Return [x, y] of the center of cell containing provided text 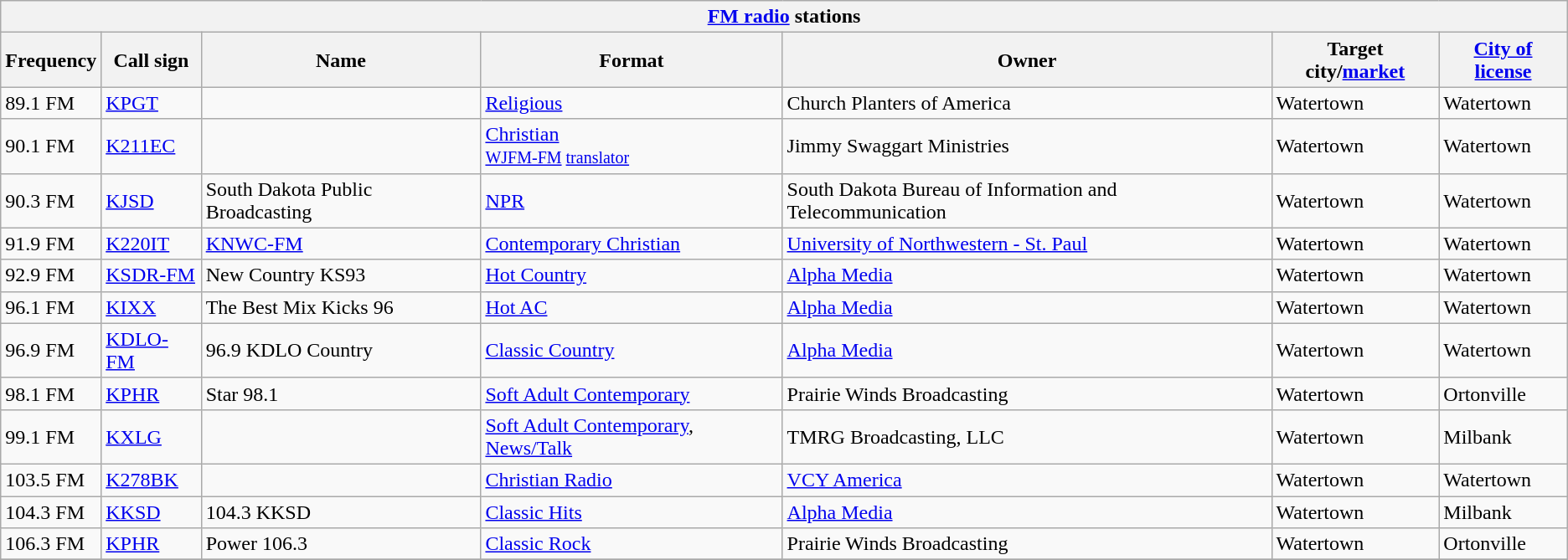
KDLO-FM [151, 350]
KXLG [151, 437]
104.3 KKSD [341, 511]
90.3 FM [51, 201]
NPR [632, 201]
103.5 FM [51, 480]
98.1 FM [51, 393]
96.9 FM [51, 350]
KJSD [151, 201]
VCY America [1027, 480]
KKSD [151, 511]
K278BK [151, 480]
96.9 KDLO Country [341, 350]
Owner [1027, 60]
KSDR-FM [151, 275]
Target city/market [1355, 60]
Classic Hits [632, 511]
Hot Country [632, 275]
Classic Rock [632, 544]
96.1 FM [51, 307]
University of Northwestern - St. Paul [1027, 244]
Religious [632, 103]
Church Planters of America [1027, 103]
KNWC-FM [341, 244]
89.1 FM [51, 103]
K220IT [151, 244]
Format [632, 60]
New Country KS93 [341, 275]
91.9 FM [51, 244]
Soft Adult Contemporary [632, 393]
Soft Adult Contemporary, News/Talk [632, 437]
K211EC [151, 146]
Contemporary Christian [632, 244]
South Dakota Public Broadcasting [341, 201]
Name [341, 60]
FM radio stations [784, 17]
KPGT [151, 103]
South Dakota Bureau of Information and Telecommunication [1027, 201]
Classic Country [632, 350]
Christian Radio [632, 480]
KIXX [151, 307]
Star 98.1 [341, 393]
Jimmy Swaggart Ministries [1027, 146]
104.3 FM [51, 511]
106.3 FM [51, 544]
99.1 FM [51, 437]
92.9 FM [51, 275]
City of license [1503, 60]
Call sign [151, 60]
Hot AC [632, 307]
ChristianWJFM-FM translator [632, 146]
TMRG Broadcasting, LLC [1027, 437]
Frequency [51, 60]
90.1 FM [51, 146]
Power 106.3 [341, 544]
The Best Mix Kicks 96 [341, 307]
